From the cell containing the given text, extract its center point as (X, Y) coordinate. 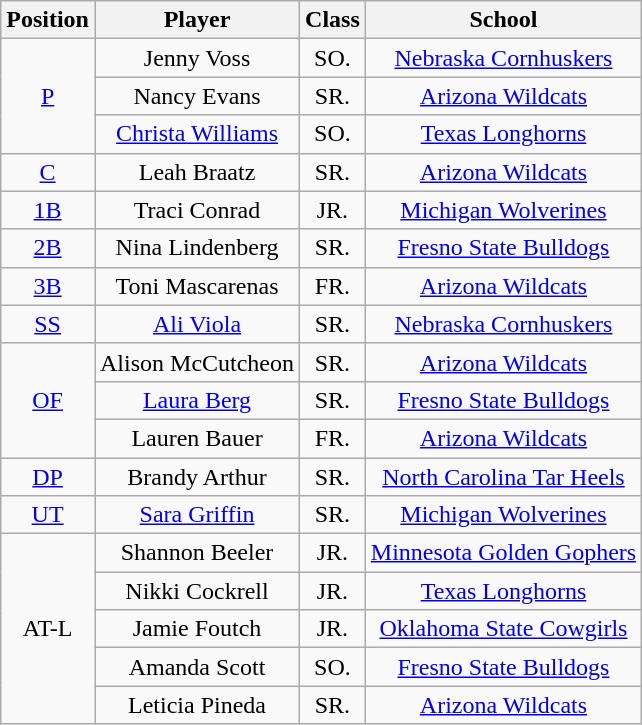
Ali Viola (196, 324)
2B (48, 248)
AT-L (48, 629)
Oklahoma State Cowgirls (503, 629)
DP (48, 477)
Nancy Evans (196, 96)
1B (48, 210)
Leticia Pineda (196, 705)
Christa Williams (196, 134)
C (48, 172)
Leah Braatz (196, 172)
Traci Conrad (196, 210)
Player (196, 20)
Sara Griffin (196, 515)
Alison McCutcheon (196, 362)
Nina Lindenberg (196, 248)
Jamie Foutch (196, 629)
Toni Mascarenas (196, 286)
Lauren Bauer (196, 438)
Position (48, 20)
UT (48, 515)
School (503, 20)
SS (48, 324)
Shannon Beeler (196, 553)
North Carolina Tar Heels (503, 477)
Nikki Cockrell (196, 591)
Class (333, 20)
Amanda Scott (196, 667)
Laura Berg (196, 400)
Brandy Arthur (196, 477)
3B (48, 286)
P (48, 96)
Jenny Voss (196, 58)
Minnesota Golden Gophers (503, 553)
OF (48, 400)
